Output the (x, y) coordinate of the center of the cell containing the given text.  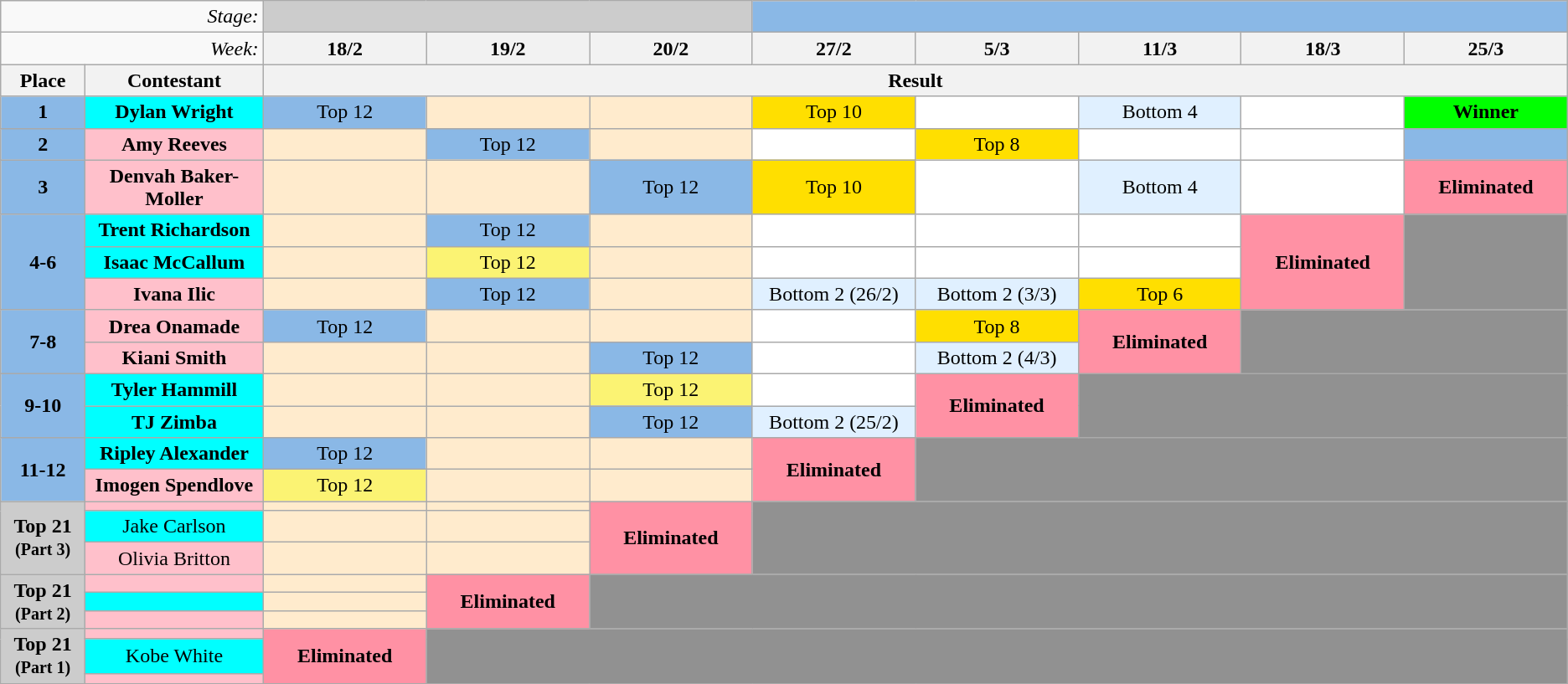
20/2 (672, 49)
19/2 (508, 49)
5/3 (997, 49)
Kiani Smith (174, 357)
Winner (1486, 112)
Bottom 2 (25/2) (834, 421)
Drea Onamade (174, 326)
3 (44, 188)
Top 21(Part 1) (44, 656)
Dylan Wright (174, 112)
Trent Richardson (174, 230)
Week: (132, 49)
Tyler Hammill (174, 389)
Bottom 2 (3/3) (997, 294)
Ripley Alexander (174, 454)
Contestant (174, 80)
Jake Carlson (174, 527)
Amy Reeves (174, 144)
Bottom 2 (4/3) (997, 357)
18/2 (345, 49)
2 (44, 144)
9-10 (44, 405)
25/3 (1486, 49)
Top 21(Part 3) (44, 537)
Isaac McCallum (174, 262)
Stage: (132, 17)
4-6 (44, 262)
Imogen Spendlove (174, 486)
18/3 (1323, 49)
11-12 (44, 470)
Place (44, 80)
Olivia Britton (174, 558)
Denvah Baker-Moller (174, 188)
Ivana Ilic (174, 294)
11/3 (1159, 49)
Top 6 (1159, 294)
TJ Zimba (174, 421)
7-8 (44, 342)
27/2 (834, 49)
Top 21(Part 2) (44, 601)
Kobe White (174, 656)
1 (44, 112)
Bottom 2 (26/2) (834, 294)
Result (915, 80)
